Locate the cell with the specified text and output its [X, Y] center coordinate. 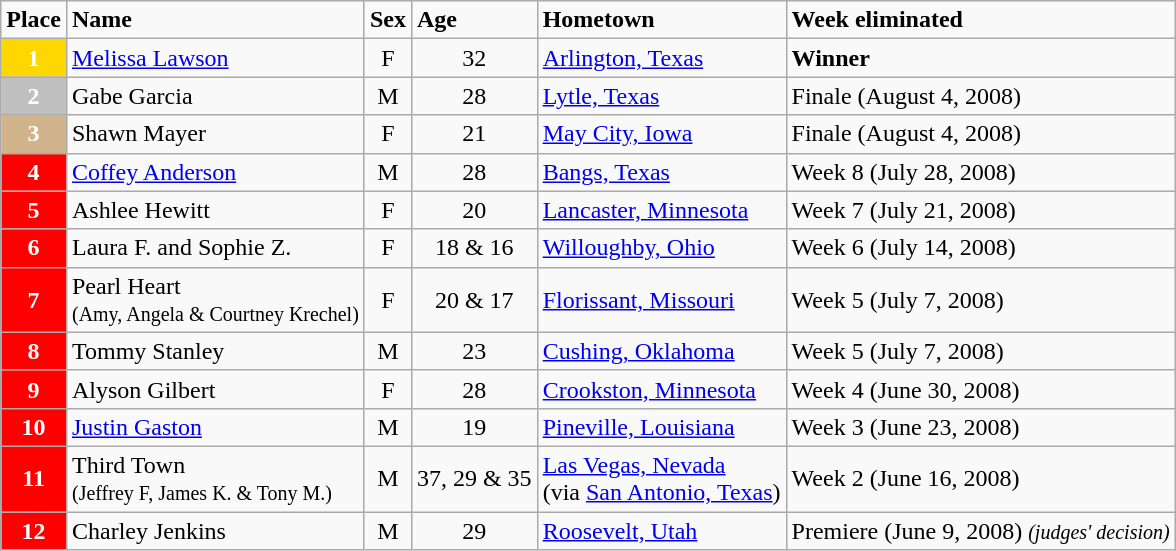
5 [34, 210]
Lytle, Texas [662, 96]
10 [34, 427]
Charley Jenkins [215, 531]
Willoughby, Ohio [662, 248]
32 [474, 58]
Name [215, 20]
Tommy Stanley [215, 351]
Cushing, Oklahoma [662, 351]
Shawn Mayer [215, 134]
Age [474, 20]
Florissant, Missouri [662, 300]
May City, Iowa [662, 134]
20 & 17 [474, 300]
Coffey Anderson [215, 172]
Sex [388, 20]
Premiere (June 9, 2008) (judges' decision) [980, 531]
7 [34, 300]
Pearl Heart(Amy, Angela & Courtney Krechel) [215, 300]
20 [474, 210]
Justin Gaston [215, 427]
Hometown [662, 20]
18 & 16 [474, 248]
11 [34, 478]
Week 7 (July 21, 2008) [980, 210]
Las Vegas, Nevada(via San Antonio, Texas) [662, 478]
Week 6 (July 14, 2008) [980, 248]
9 [34, 389]
29 [474, 531]
Ashlee Hewitt [215, 210]
Arlington, Texas [662, 58]
Lancaster, Minnesota [662, 210]
Bangs, Texas [662, 172]
Roosevelt, Utah [662, 531]
23 [474, 351]
6 [34, 248]
8 [34, 351]
Week 2 (June 16, 2008) [980, 478]
2 [34, 96]
4 [34, 172]
37, 29 & 35 [474, 478]
Gabe Garcia [215, 96]
1 [34, 58]
Place [34, 20]
Week 4 (June 30, 2008) [980, 389]
21 [474, 134]
3 [34, 134]
Week eliminated [980, 20]
Melissa Lawson [215, 58]
Week 8 (July 28, 2008) [980, 172]
Week 3 (June 23, 2008) [980, 427]
Alyson Gilbert [215, 389]
19 [474, 427]
Third Town(Jeffrey F, James K. & Tony M.) [215, 478]
12 [34, 531]
Crookston, Minnesota [662, 389]
Pineville, Louisiana [662, 427]
Laura F. and Sophie Z. [215, 248]
Winner [980, 58]
